Identify which cell holds the provided text, then report its (X, Y) central coordinate. 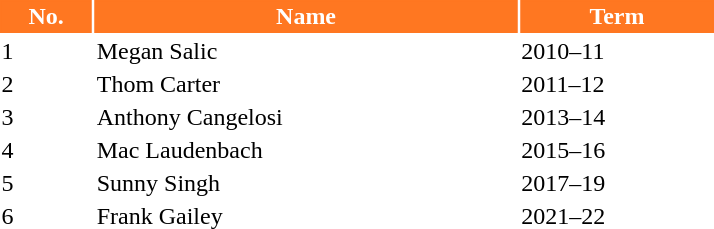
Mac Laudenbach (306, 150)
4 (46, 150)
2013–14 (617, 117)
Anthony Cangelosi (306, 117)
Megan Salic (306, 51)
Sunny Singh (306, 183)
5 (46, 183)
2010–11 (617, 51)
Term (617, 16)
Name (306, 16)
2017–19 (617, 183)
No. (46, 16)
Thom Carter (306, 84)
1 (46, 51)
2 (46, 84)
3 (46, 117)
2011–12 (617, 84)
2015–16 (617, 150)
